Extract the [X, Y] coordinate from the center of the cell holding the provided text.  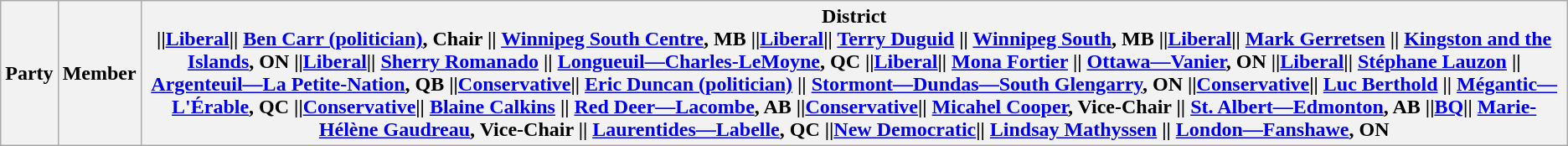
Party [29, 74]
Member [99, 74]
